Capture the cell that displays the provided text and extract its (X, Y) central coordinate. 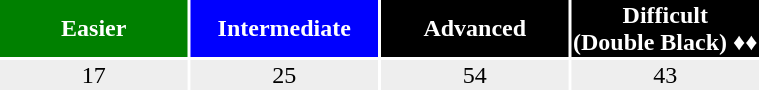
25 (284, 75)
Easier (94, 28)
Advanced (475, 28)
54 (475, 75)
Intermediate (284, 28)
17 (94, 75)
